Determine the (x, y) coordinate at the center of the cell enclosing the given text.  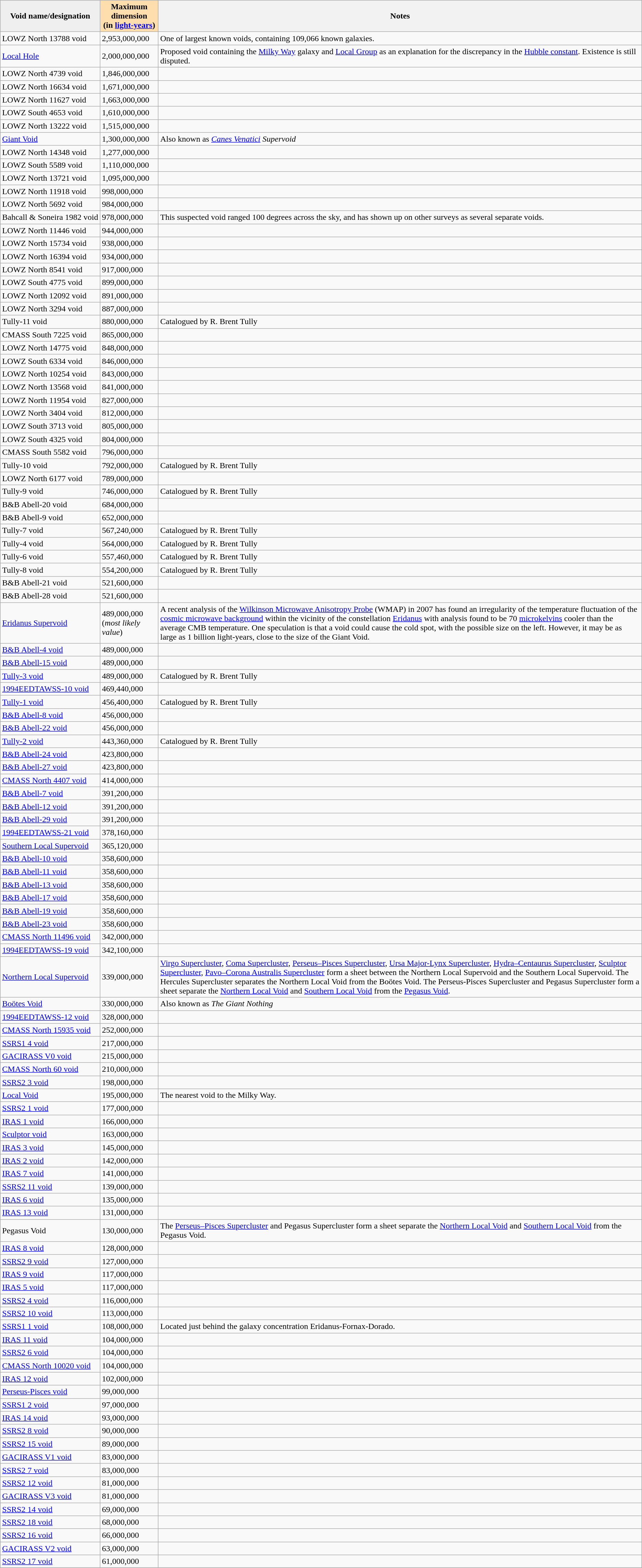
93,000,000 (129, 1418)
LOWZ South 3713 void (50, 426)
SSRS2 18 void (50, 1522)
B&B Abell-12 void (50, 806)
IRAS 7 void (50, 1174)
LOWZ North 11954 void (50, 400)
B&B Abell-23 void (50, 924)
B&B Abell-21 void (50, 583)
846,000,000 (129, 361)
557,460,000 (129, 557)
61,000,000 (129, 1561)
135,000,000 (129, 1200)
SSRS2 17 void (50, 1561)
LOWZ North 14348 void (50, 152)
97,000,000 (129, 1405)
1994EEDTAWSS-19 void (50, 950)
LOWZ North 11446 void (50, 230)
796,000,000 (129, 452)
365,120,000 (129, 845)
LOWZ North 4739 void (50, 74)
1,663,000,000 (129, 100)
827,000,000 (129, 400)
GACIRASS V1 void (50, 1457)
Tully-11 void (50, 322)
128,000,000 (129, 1248)
B&B Abell-4 void (50, 650)
1,277,000,000 (129, 152)
984,000,000 (129, 204)
SSRS2 10 void (50, 1314)
IRAS 9 void (50, 1274)
Pegasus Void (50, 1231)
The nearest void to the Milky Way. (400, 1095)
934,000,000 (129, 257)
Tully-8 void (50, 570)
B&B Abell-29 void (50, 819)
66,000,000 (129, 1535)
LOWZ South 4653 void (50, 113)
210,000,000 (129, 1069)
195,000,000 (129, 1095)
B&B Abell-27 void (50, 767)
899,000,000 (129, 283)
68,000,000 (129, 1522)
SSRS2 7 void (50, 1470)
880,000,000 (129, 322)
GACIRASS V3 void (50, 1496)
917,000,000 (129, 270)
SSRS2 1 void (50, 1108)
SSRS2 16 void (50, 1535)
89,000,000 (129, 1444)
887,000,000 (129, 309)
378,160,000 (129, 832)
2,953,000,000 (129, 38)
141,000,000 (129, 1174)
B&B Abell-17 void (50, 898)
848,000,000 (129, 348)
Tully-6 void (50, 557)
Northern Local Supervoid (50, 977)
LOWZ North 14775 void (50, 348)
198,000,000 (129, 1082)
Local Hole (50, 56)
Tully-1 void (50, 702)
LOWZ North 13721 void (50, 178)
LOWZ North 8541 void (50, 270)
841,000,000 (129, 387)
Local Void (50, 1095)
IRAS 13 void (50, 1213)
792,000,000 (129, 465)
108,000,000 (129, 1327)
2,000,000,000 (129, 56)
Tully-4 void (50, 544)
1,671,000,000 (129, 87)
1,515,000,000 (129, 126)
SSRS2 12 void (50, 1483)
130,000,000 (129, 1231)
978,000,000 (129, 217)
812,000,000 (129, 413)
IRAS 5 void (50, 1287)
IRAS 2 void (50, 1161)
LOWZ South 4775 void (50, 283)
865,000,000 (129, 335)
B&B Abell-15 void (50, 663)
1,846,000,000 (129, 74)
843,000,000 (129, 374)
LOWZ North 13788 void (50, 38)
LOWZ North 13568 void (50, 387)
116,000,000 (129, 1300)
456,400,000 (129, 702)
330,000,000 (129, 1004)
Giant Void (50, 139)
CMASS North 10020 void (50, 1366)
CMASS North 60 void (50, 1069)
Notes (400, 16)
564,000,000 (129, 544)
CMASS North 15935 void (50, 1030)
B&B Abell-24 void (50, 754)
One of largest known voids, containing 109,066 known galaxies. (400, 38)
LOWZ North 10254 void (50, 374)
LOWZ North 11627 void (50, 100)
Tully-7 void (50, 531)
489,000,000(most likely value) (129, 623)
Bahcall & Soneira 1982 void (50, 217)
B&B Abell-20 void (50, 504)
328,000,000 (129, 1017)
Located just behind the galaxy concentration Eridanus-Fornax-Dorado. (400, 1327)
414,000,000 (129, 780)
789,000,000 (129, 478)
746,000,000 (129, 491)
Southern Local Supervoid (50, 845)
B&B Abell-22 void (50, 728)
LOWZ North 13222 void (50, 126)
B&B Abell-10 void (50, 859)
SSRS2 15 void (50, 1444)
131,000,000 (129, 1213)
IRAS 8 void (50, 1248)
652,000,000 (129, 518)
LOWZ South 5589 void (50, 165)
LOWZ North 3404 void (50, 413)
LOWZ South 6334 void (50, 361)
SSRS2 9 void (50, 1261)
This suspected void ranged 100 degrees across the sky, and has shown up on other surveys as several separate voids. (400, 217)
139,000,000 (129, 1187)
1,300,000,000 (129, 139)
LOWZ North 6177 void (50, 478)
113,000,000 (129, 1314)
Eridanus Supervoid (50, 623)
252,000,000 (129, 1030)
SSRS2 8 void (50, 1431)
166,000,000 (129, 1121)
Also known as Canes Venatici Supervoid (400, 139)
Void name/designation (50, 16)
1994EEDTAWSS-12 void (50, 1017)
LOWZ North 15734 void (50, 243)
Perseus-Pisces void (50, 1392)
127,000,000 (129, 1261)
SSRS2 14 void (50, 1509)
LOWZ North 12092 void (50, 296)
CMASS North 4407 void (50, 780)
SSRS2 3 void (50, 1082)
IRAS 12 void (50, 1379)
Tully-3 void (50, 676)
443,360,000 (129, 741)
SSRS2 6 void (50, 1353)
177,000,000 (129, 1108)
LOWZ North 16634 void (50, 87)
1994EEDTAWSS-10 void (50, 689)
1,610,000,000 (129, 113)
B&B Abell-8 void (50, 715)
944,000,000 (129, 230)
99,000,000 (129, 1392)
Tully-10 void (50, 465)
339,000,000 (129, 977)
LOWZ South 4325 void (50, 439)
163,000,000 (129, 1135)
LOWZ North 5692 void (50, 204)
IRAS 1 void (50, 1121)
The Perseus–Pisces Supercluster and Pegasus Supercluster form a sheet separate the Northern Local Void and Southern Local Void from the Pegasus Void. (400, 1231)
891,000,000 (129, 296)
B&B Abell-28 void (50, 596)
63,000,000 (129, 1548)
342,100,000 (129, 950)
B&B Abell-13 void (50, 885)
805,000,000 (129, 426)
Sculptor void (50, 1135)
IRAS 11 void (50, 1340)
SSRS1 1 void (50, 1327)
1,110,000,000 (129, 165)
CMASS North 11496 void (50, 937)
B&B Abell-11 void (50, 872)
SSRS2 11 void (50, 1187)
IRAS 3 void (50, 1148)
Maximum dimension(in light-years) (129, 16)
554,200,000 (129, 570)
142,000,000 (129, 1161)
LOWZ North 11918 void (50, 191)
145,000,000 (129, 1148)
215,000,000 (129, 1056)
Also known as The Giant Nothing (400, 1004)
B&B Abell-7 void (50, 793)
CMASS South 7225 void (50, 335)
GACIRASS V0 void (50, 1056)
Boötes Void (50, 1004)
69,000,000 (129, 1509)
567,240,000 (129, 531)
Tully-9 void (50, 491)
804,000,000 (129, 439)
B&B Abell-19 void (50, 911)
1994EEDTAWSS-21 void (50, 832)
SSRS1 2 void (50, 1405)
938,000,000 (129, 243)
90,000,000 (129, 1431)
Tully-2 void (50, 741)
LOWZ North 3294 void (50, 309)
IRAS 6 void (50, 1200)
684,000,000 (129, 504)
IRAS 14 void (50, 1418)
342,000,000 (129, 937)
998,000,000 (129, 191)
217,000,000 (129, 1043)
CMASS South 5582 void (50, 452)
SSRS1 4 void (50, 1043)
102,000,000 (129, 1379)
LOWZ North 16394 void (50, 257)
GACIRASS V2 void (50, 1548)
SSRS2 4 void (50, 1300)
469,440,000 (129, 689)
B&B Abell-9 void (50, 518)
1,095,000,000 (129, 178)
